Locate the cell with the specified text and output its (x, y) center coordinate. 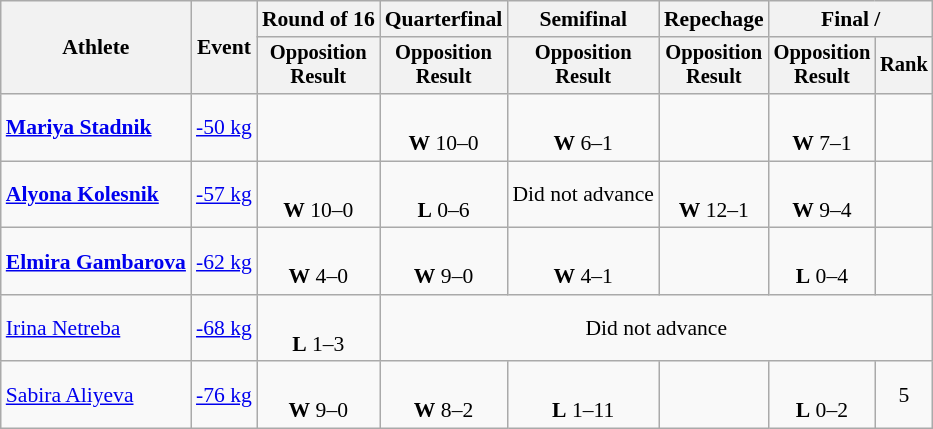
W 9–4 (822, 194)
-62 kg (224, 262)
W 4–0 (318, 262)
-68 kg (224, 328)
W 7–1 (822, 128)
Quarterfinal (444, 19)
Athlete (96, 48)
W 6–1 (583, 128)
L 0–6 (444, 194)
Elmira Gambarova (96, 262)
5 (904, 396)
L 1–11 (583, 396)
Final / (851, 19)
L 0–2 (822, 396)
Irina Netreba (96, 328)
Repechage (714, 19)
Semifinal (583, 19)
Round of 16 (318, 19)
Sabira Aliyeva (96, 396)
W 12–1 (714, 194)
-76 kg (224, 396)
-50 kg (224, 128)
W 8–2 (444, 396)
W 4–1 (583, 262)
L 1–3 (318, 328)
L 0–4 (822, 262)
Event (224, 48)
Rank (904, 66)
Mariya Stadnik (96, 128)
-57 kg (224, 194)
Alyona Kolesnik (96, 194)
